Capture the cell that displays the provided text and extract its [x, y] central coordinate. 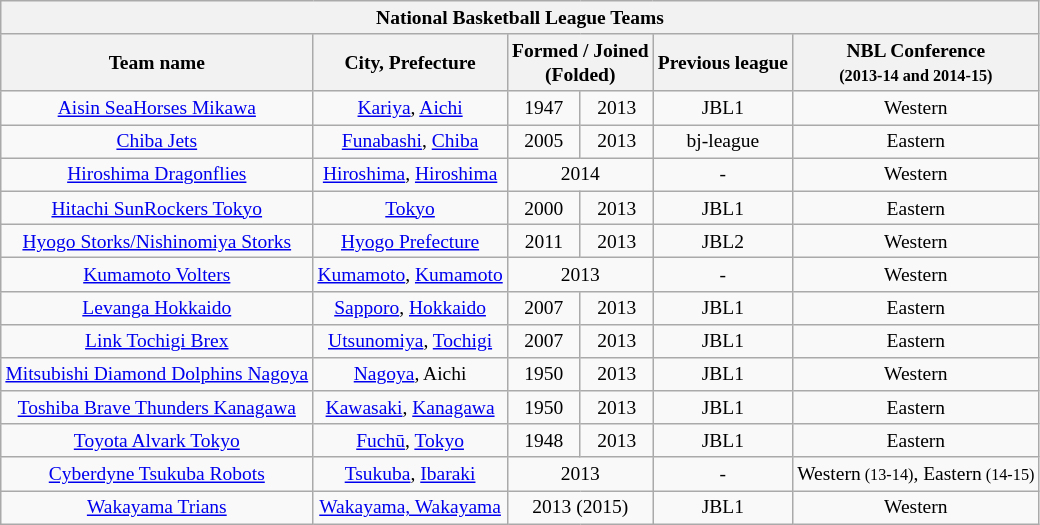
JBL2 [722, 240]
Fuchū, Tokyo [410, 440]
Utsunomiya, Tochigi [410, 340]
2011 [544, 240]
Hyogo Prefecture [410, 240]
Kumamoto Volters [157, 274]
Nagoya, Aichi [410, 374]
National Basketball League Teams [520, 18]
bj-league [722, 142]
Hiroshima Dragonflies [157, 174]
2005 [544, 142]
Western (13-14), Eastern (14-15) [916, 474]
Cyberdyne Tsukuba Robots [157, 474]
Hyogo Storks/Nishinomiya Storks [157, 240]
Previous league [722, 62]
Toshiba Brave Thunders Kanagawa [157, 408]
Kawasaki, Kanagawa [410, 408]
City, Prefecture [410, 62]
Levanga Hokkaido [157, 308]
Hiroshima, Hiroshima [410, 174]
Team name [157, 62]
1947 [544, 108]
Wakayama, Wakayama [410, 508]
2014 [580, 174]
1948 [544, 440]
Mitsubishi Diamond Dolphins Nagoya [157, 374]
Link Tochigi Brex [157, 340]
Funabashi, Chiba [410, 142]
Toyota Alvark Tokyo [157, 440]
Wakayama Trians [157, 508]
Kariya, Aichi [410, 108]
NBL Conference(2013-14 and 2014-15) [916, 62]
Kumamoto, Kumamoto [410, 274]
Tsukuba, Ibaraki [410, 474]
Hitachi SunRockers Tokyo [157, 208]
Formed / Joined(Folded) [580, 62]
2000 [544, 208]
Chiba Jets [157, 142]
Tokyo [410, 208]
2013 (2015) [580, 508]
Aisin SeaHorses Mikawa [157, 108]
Sapporo, Hokkaido [410, 308]
